Provide the [x, y] coordinate of the cell's center where the given text is located.  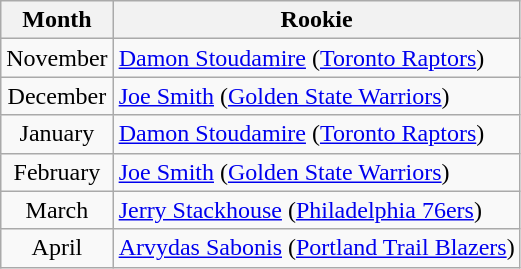
Jerry Stackhouse (Philadelphia 76ers) [316, 210]
April [57, 248]
January [57, 134]
Rookie [316, 20]
February [57, 172]
Arvydas Sabonis (Portland Trail Blazers) [316, 248]
March [57, 210]
November [57, 58]
Month [57, 20]
December [57, 96]
